Provide the (X, Y) coordinate of the cell's center where the given text is located.  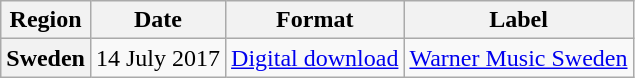
Label (518, 20)
Date (158, 20)
Format (315, 20)
Region (46, 20)
Warner Music Sweden (518, 58)
Digital download (315, 58)
Sweden (46, 58)
14 July 2017 (158, 58)
